Extract the [X, Y] coordinate from the center of the cell holding the provided text.  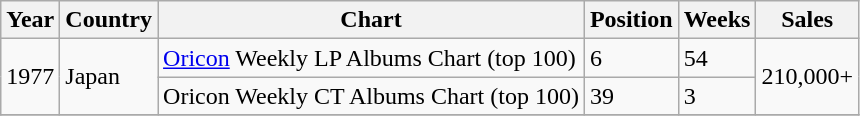
Weeks [717, 20]
Country [109, 20]
3 [717, 96]
6 [631, 58]
Oricon Weekly CT Albums Chart (top 100) [372, 96]
39 [631, 96]
54 [717, 58]
Oricon Weekly LP Albums Chart (top 100) [372, 58]
210,000+ [808, 77]
Chart [372, 20]
Sales [808, 20]
1977 [30, 77]
Position [631, 20]
Japan [109, 77]
Year [30, 20]
